Pinpoint the cell where the given text exists, returning its (x, y) midpoint coordinate. 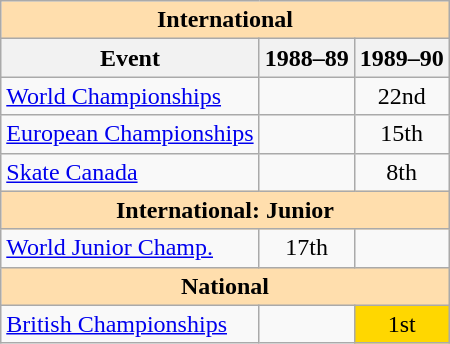
International: Junior (225, 210)
1st (402, 324)
National (225, 286)
World Junior Champ. (130, 248)
International (225, 20)
Skate Canada (130, 172)
European Championships (130, 134)
Event (130, 58)
1989–90 (402, 58)
17th (306, 248)
15th (402, 134)
British Championships (130, 324)
22nd (402, 96)
World Championships (130, 96)
1988–89 (306, 58)
8th (402, 172)
